For the text-containing cell, return its midpoint in [x, y] coordinate format. 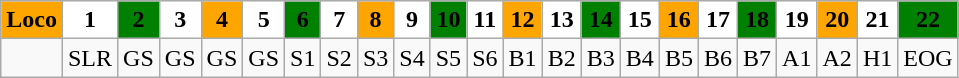
18 [756, 20]
19 [797, 20]
B2 [562, 58]
B6 [718, 58]
8 [375, 20]
B5 [678, 58]
1 [90, 20]
11 [485, 20]
2 [139, 20]
B1 [522, 58]
A2 [837, 58]
20 [837, 20]
S6 [485, 58]
17 [718, 20]
S3 [375, 58]
6 [303, 20]
10 [448, 20]
B7 [756, 58]
22 [928, 20]
EOG [928, 58]
14 [600, 20]
S4 [412, 58]
S2 [339, 58]
SLR [90, 58]
B3 [600, 58]
9 [412, 20]
13 [562, 20]
3 [180, 20]
15 [640, 20]
21 [877, 20]
S5 [448, 58]
B4 [640, 58]
4 [222, 20]
Loco [32, 20]
7 [339, 20]
H1 [877, 58]
16 [678, 20]
A1 [797, 58]
12 [522, 20]
S1 [303, 58]
5 [264, 20]
